Scan for the cell matching the given text and deliver its (X, Y) coordinate at center. 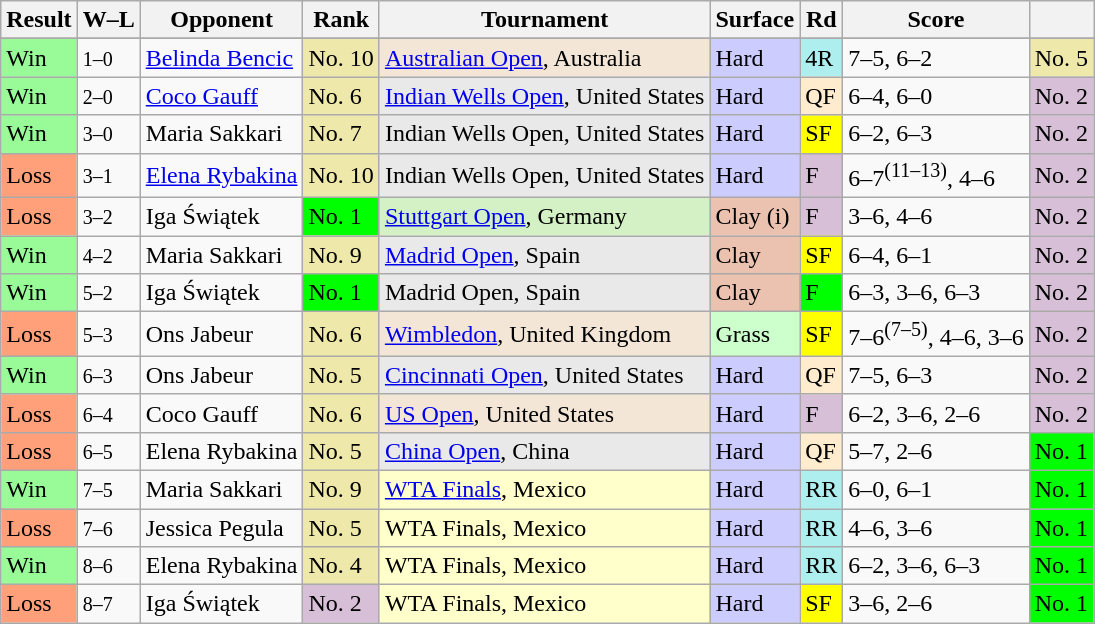
3–0 (108, 134)
5–2 (108, 293)
Result (39, 20)
6–7(11–13), 4–6 (936, 176)
6–5 (108, 451)
No. 7 (341, 134)
4–6, 3–6 (936, 528)
6–2, 3–6, 2–6 (936, 413)
Surface (755, 20)
7–5, 6–2 (936, 58)
5–7, 2–6 (936, 451)
6–4 (108, 413)
6–2, 3–6, 6–3 (936, 566)
Wimbledon, United Kingdom (544, 334)
7–5, 6–3 (936, 375)
Rank (341, 20)
7–6 (108, 528)
3–2 (108, 217)
3–6, 2–6 (936, 604)
Opponent (222, 20)
Cincinnati Open, United States (544, 375)
8–7 (108, 604)
6–3, 3–6, 6–3 (936, 293)
4R (822, 58)
7–5 (108, 489)
Rd (822, 20)
Tournament (544, 20)
7–6(7–5), 4–6, 3–6 (936, 334)
3–6, 4–6 (936, 217)
Stuttgart Open, Germany (544, 217)
Score (936, 20)
6–3 (108, 375)
6–2, 6–3 (936, 134)
8–6 (108, 566)
6–0, 6–1 (936, 489)
6–4, 6–0 (936, 96)
No. 4 (341, 566)
China Open, China (544, 451)
US Open, United States (544, 413)
3–1 (108, 176)
Clay (i) (755, 217)
2–0 (108, 96)
1–0 (108, 58)
W–L (108, 20)
Jessica Pegula (222, 528)
Belinda Bencic (222, 58)
Grass (755, 334)
4–2 (108, 255)
6–4, 6–1 (936, 255)
5–3 (108, 334)
Australian Open, Australia (544, 58)
